Provide the [x, y] coordinate of the cell's center where the given text is located.  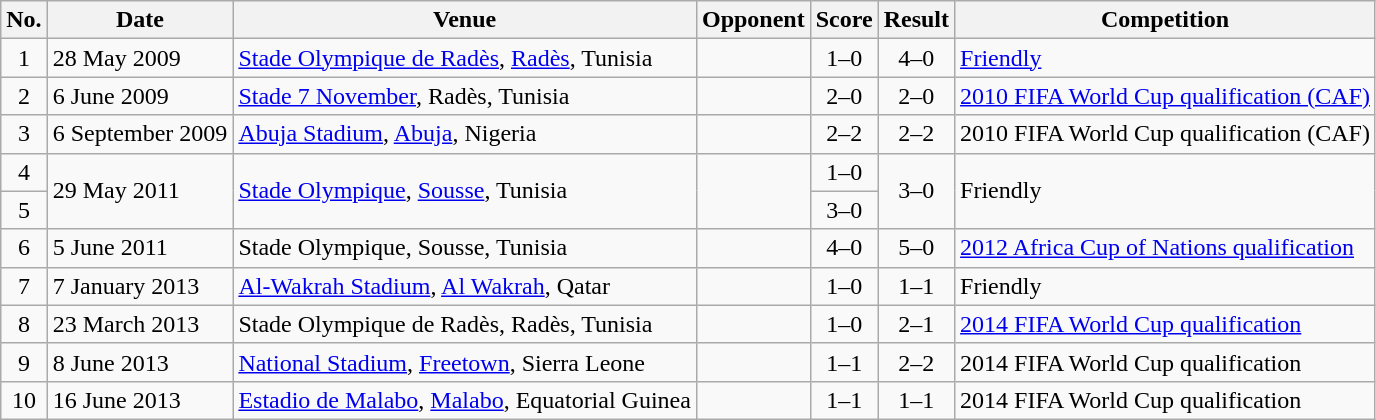
6 [24, 248]
23 March 2013 [140, 324]
29 May 2011 [140, 191]
Estadio de Malabo, Malabo, Equatorial Guinea [465, 400]
Opponent [753, 20]
1 [24, 58]
Competition [1166, 20]
10 [24, 400]
5–0 [916, 248]
3 [24, 134]
5 June 2011 [140, 248]
2012 Africa Cup of Nations qualification [1166, 248]
4 [24, 172]
8 June 2013 [140, 362]
National Stadium, Freetown, Sierra Leone [465, 362]
6 September 2009 [140, 134]
6 June 2009 [140, 96]
Venue [465, 20]
Result [916, 20]
Abuja Stadium, Abuja, Nigeria [465, 134]
2 [24, 96]
2–1 [916, 324]
Date [140, 20]
Stade 7 November, Radès, Tunisia [465, 96]
Al-Wakrah Stadium, Al Wakrah, Qatar [465, 286]
7 January 2013 [140, 286]
16 June 2013 [140, 400]
8 [24, 324]
No. [24, 20]
Score [844, 20]
5 [24, 210]
7 [24, 286]
28 May 2009 [140, 58]
9 [24, 362]
